Return [x, y] of the center of cell containing provided text 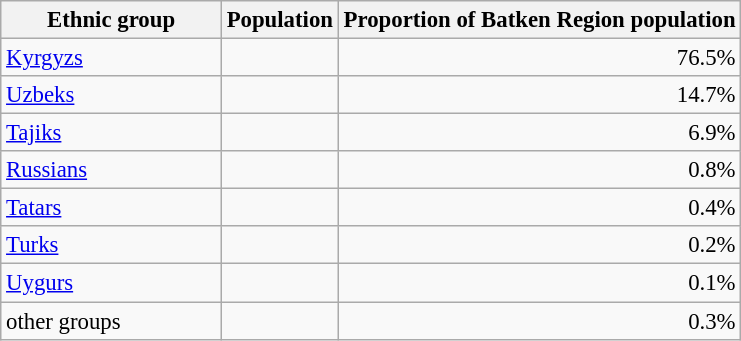
0.2% [540, 245]
Russians [112, 170]
0.1% [540, 283]
6.9% [540, 133]
Tatars [112, 208]
Ethnic group [112, 20]
0.3% [540, 321]
Turks [112, 245]
76.5% [540, 58]
Uygurs [112, 283]
0.8% [540, 170]
Tajiks [112, 133]
Kyrgyzs [112, 58]
Proportion of Batken Region population [540, 20]
Population [280, 20]
14.7% [540, 95]
Uzbeks [112, 95]
0.4% [540, 208]
other groups [112, 321]
